From the cell containing the given text, extract its center point as [x, y] coordinate. 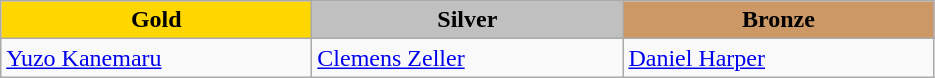
Bronze [778, 20]
Silver [468, 20]
Daniel Harper [778, 58]
Gold [156, 20]
Clemens Zeller [468, 58]
Yuzo Kanemaru [156, 58]
